Extract the (X, Y) coordinate from the center of the cell holding the provided text.  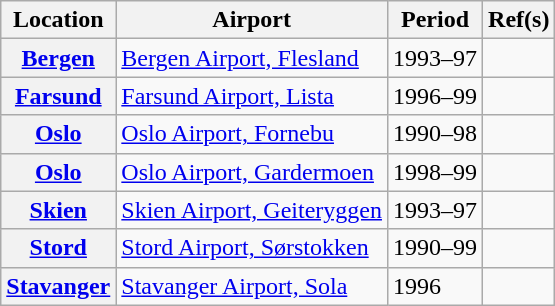
Farsund (58, 96)
Period (434, 20)
Airport (252, 20)
1996–99 (434, 96)
Ref(s) (519, 20)
Skien (58, 210)
1996 (434, 286)
Location (58, 20)
Farsund Airport, Lista (252, 96)
Oslo Airport, Fornebu (252, 134)
1990–98 (434, 134)
Skien Airport, Geiteryggen (252, 210)
Oslo Airport, Gardermoen (252, 172)
1990–99 (434, 248)
1998–99 (434, 172)
Stavanger Airport, Sola (252, 286)
Stord Airport, Sørstokken (252, 248)
Stavanger (58, 286)
Stord (58, 248)
Bergen Airport, Flesland (252, 58)
Bergen (58, 58)
